Return [x, y] of the center of cell containing provided text 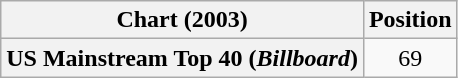
69 [410, 58]
Position [410, 20]
US Mainstream Top 40 (Billboard) [182, 58]
Chart (2003) [182, 20]
